Scan for the cell matching the given text and deliver its [x, y] coordinate at center. 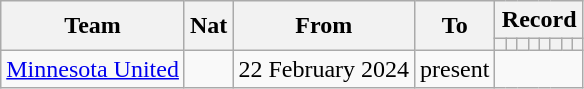
Team [93, 26]
Minnesota United [93, 69]
Record [539, 20]
present [455, 69]
22 February 2024 [324, 69]
Nat [208, 26]
To [455, 26]
From [324, 26]
